Capture the cell that displays the provided text and extract its (X, Y) central coordinate. 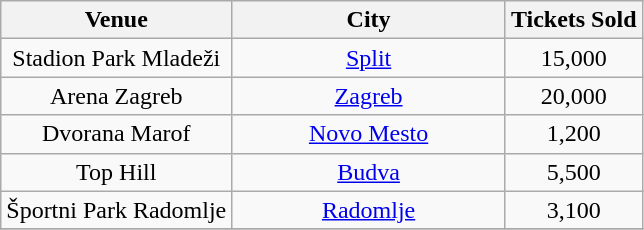
Športni Park Radomlje (116, 210)
City (369, 20)
Stadion Park Mladeži (116, 58)
Budva (369, 172)
Novo Mesto (369, 134)
Dvorana Marof (116, 134)
Split (369, 58)
5,500 (574, 172)
Radomlje (369, 210)
1,200 (574, 134)
Tickets Sold (574, 20)
Arena Zagreb (116, 96)
Venue (116, 20)
Top Hill (116, 172)
15,000 (574, 58)
3,100 (574, 210)
Zagreb (369, 96)
20,000 (574, 96)
